Return [x, y] of the center of cell containing provided text 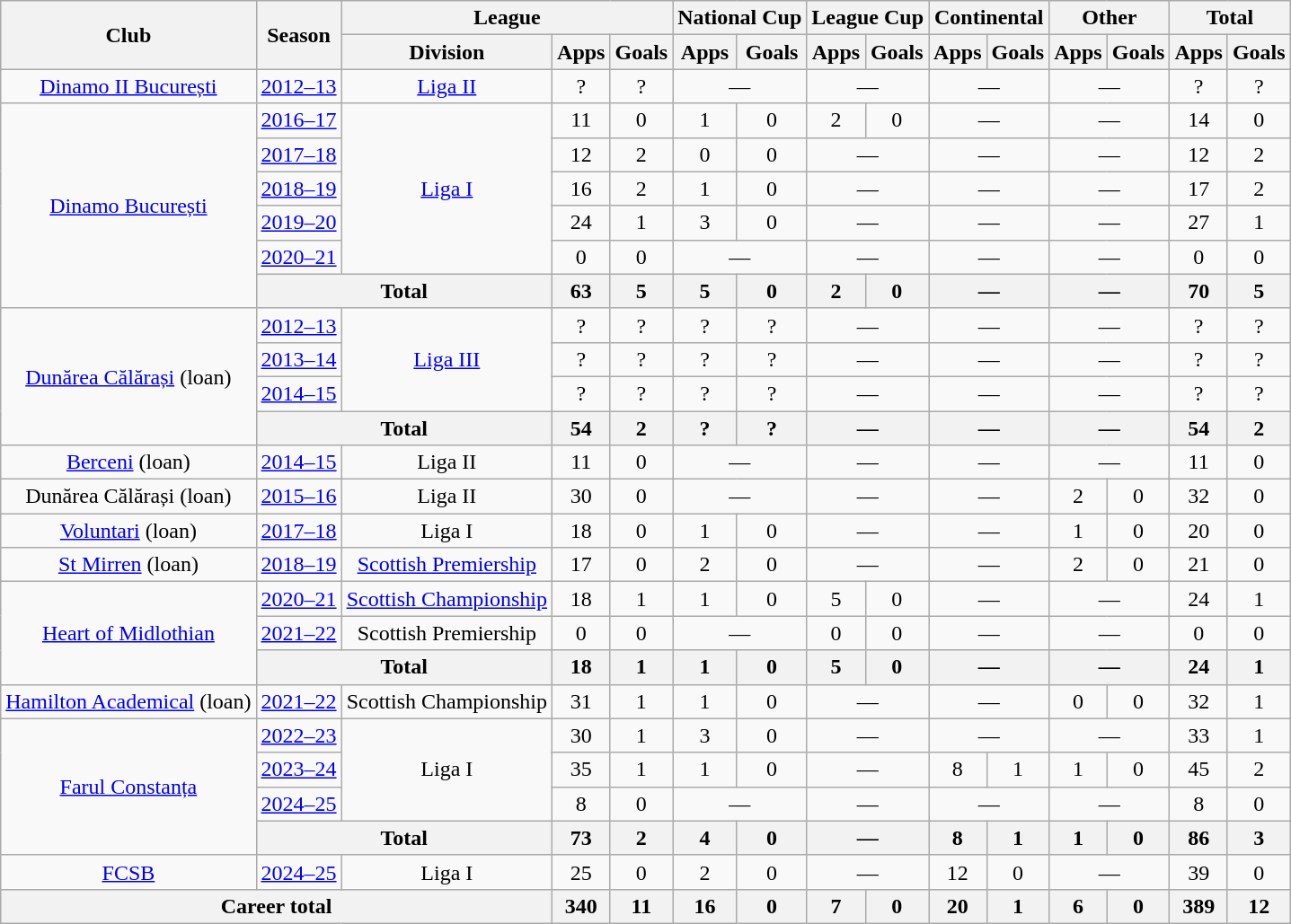
Heart of Midlothian [128, 633]
Club [128, 35]
Division [447, 52]
2016–17 [298, 120]
National Cup [740, 18]
6 [1078, 906]
Other [1110, 18]
27 [1198, 223]
Dinamo București [128, 206]
League [507, 18]
70 [1198, 291]
Hamilton Academical (loan) [128, 701]
31 [581, 701]
39 [1198, 872]
4 [705, 838]
25 [581, 872]
63 [581, 291]
Farul Constanța [128, 787]
7 [836, 906]
340 [581, 906]
Voluntari (loan) [128, 531]
21 [1198, 565]
35 [581, 770]
Berceni (loan) [128, 462]
Career total [277, 906]
2019–20 [298, 223]
33 [1198, 735]
Continental [989, 18]
Dinamo II București [128, 86]
73 [581, 838]
2013–14 [298, 359]
FCSB [128, 872]
45 [1198, 770]
St Mirren (loan) [128, 565]
389 [1198, 906]
League Cup [868, 18]
2015–16 [298, 497]
14 [1198, 120]
2022–23 [298, 735]
86 [1198, 838]
2023–24 [298, 770]
Liga III [447, 359]
Season [298, 35]
